Output the [X, Y] coordinate of the center of the cell containing the given text.  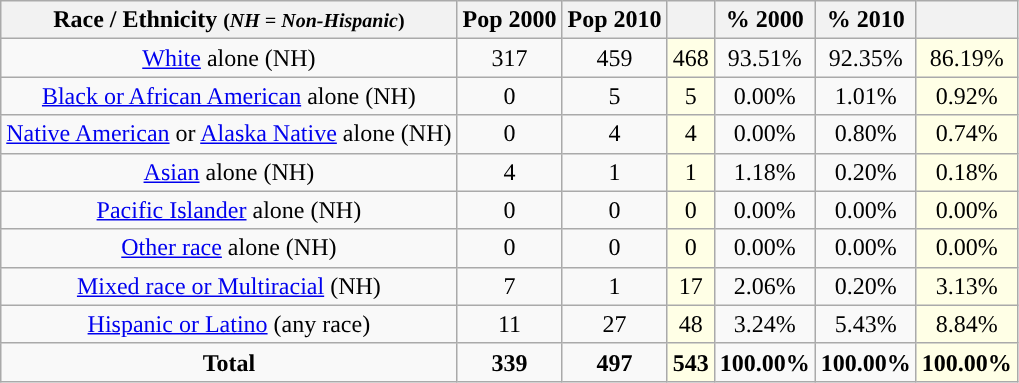
Mixed race or Multiracial (NH) [229, 286]
86.19% [966, 58]
339 [510, 362]
Black or African American alone (NH) [229, 96]
Pacific Islander alone (NH) [229, 210]
3.24% [764, 324]
% 2000 [764, 20]
Total [229, 362]
27 [614, 324]
8.84% [966, 324]
0.80% [866, 134]
% 2010 [866, 20]
Native American or Alaska Native alone (NH) [229, 134]
Pop 2010 [614, 20]
459 [614, 58]
Race / Ethnicity (NH = Non-Hispanic) [229, 20]
92.35% [866, 58]
1.01% [866, 96]
2.06% [764, 286]
Other race alone (NH) [229, 248]
0.74% [966, 134]
93.51% [764, 58]
Pop 2000 [510, 20]
3.13% [966, 286]
0.18% [966, 172]
497 [614, 362]
Hispanic or Latino (any race) [229, 324]
1.18% [764, 172]
48 [690, 324]
0.92% [966, 96]
11 [510, 324]
7 [510, 286]
17 [690, 286]
White alone (NH) [229, 58]
Asian alone (NH) [229, 172]
468 [690, 58]
317 [510, 58]
5.43% [866, 324]
543 [690, 362]
